Detect which cell encompasses the target text, then output its (X, Y) center coordinate. 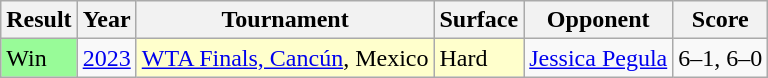
Result (39, 20)
Jessica Pegula (598, 58)
Score (720, 20)
Year (106, 20)
Opponent (598, 20)
Win (39, 58)
WTA Finals, Cancún, Mexico (285, 58)
Hard (479, 58)
Surface (479, 20)
Tournament (285, 20)
6–1, 6–0 (720, 58)
2023 (106, 58)
